Locate the cell with the specified text and output its [x, y] center coordinate. 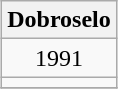
1991 [60, 58]
Dobroselo [60, 20]
